Identify which cell holds the provided text, then report its (x, y) central coordinate. 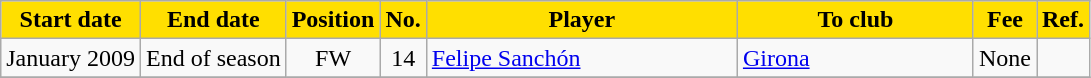
Felipe Sanchón (582, 58)
Start date (71, 20)
None (1004, 58)
No. (403, 20)
Player (582, 20)
14 (403, 58)
To club (855, 20)
January 2009 (71, 58)
End date (213, 20)
Ref. (1062, 20)
Position (333, 20)
Fee (1004, 20)
FW (333, 58)
End of season (213, 58)
Girona (855, 58)
